Capture the cell that displays the provided text and extract its (X, Y) central coordinate. 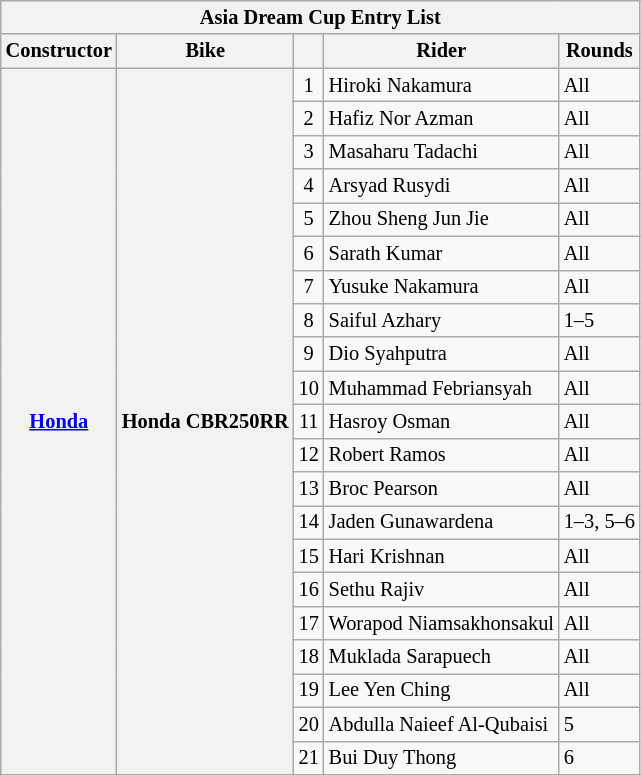
1–5 (600, 320)
17 (309, 623)
Rounds (600, 51)
Abdulla Naieef Al-Qubaisi (442, 724)
2 (309, 118)
Hari Krishnan (442, 556)
15 (309, 556)
Dio Syahputra (442, 354)
Hiroki Nakamura (442, 85)
20 (309, 724)
Constructor (59, 51)
Sethu Rajiv (442, 589)
Robert Ramos (442, 455)
Jaden Gunawardena (442, 522)
Lee Yen Ching (442, 690)
Zhou Sheng Jun Jie (442, 219)
Arsyad Rusydi (442, 186)
11 (309, 421)
Asia Dream Cup Entry List (320, 17)
3 (309, 152)
Muklada Sarapuech (442, 657)
Honda CBR250RR (206, 422)
Bui Duy Thong (442, 758)
21 (309, 758)
Sarath Kumar (442, 253)
Broc Pearson (442, 489)
4 (309, 186)
9 (309, 354)
Yusuke Nakamura (442, 287)
13 (309, 489)
Muhammad Febriansyah (442, 388)
18 (309, 657)
7 (309, 287)
1–3, 5–6 (600, 522)
10 (309, 388)
12 (309, 455)
Bike (206, 51)
Honda (59, 422)
Hasroy Osman (442, 421)
Hafiz Nor Azman (442, 118)
8 (309, 320)
Worapod Niamsakhonsakul (442, 623)
1 (309, 85)
14 (309, 522)
19 (309, 690)
Masaharu Tadachi (442, 152)
Rider (442, 51)
Saiful Azhary (442, 320)
16 (309, 589)
